Determine the [x, y] coordinate at the center of the cell enclosing the given text.  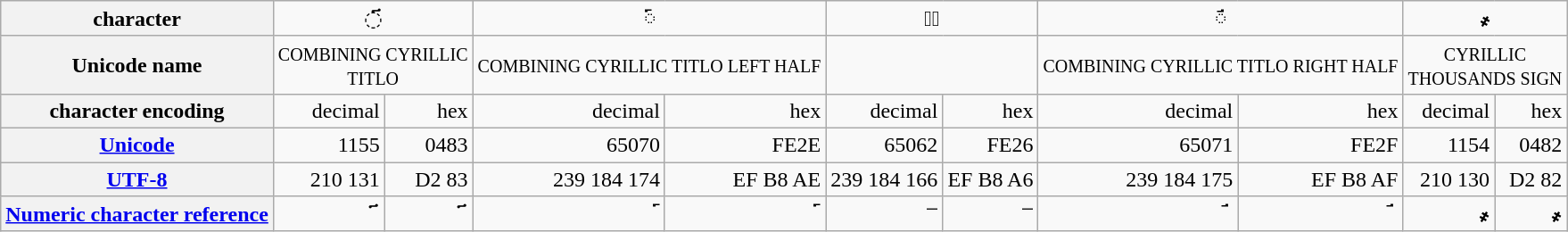
65071 [1138, 145]
210 131 [328, 179]
239 184 174 [569, 179]
COMBINING CYRILLIC TITLO LEFT HALF [649, 64]
CYRILLICTHOUSANDS SIGN [1485, 64]
FE26 [990, 145]
Unicode name [137, 64]
210 130 [1448, 179]
0482 [1531, 145]
EF B8 A6 [990, 179]
◌︦ [932, 19]
1154 [1448, 145]
65062 [885, 145]
D2 83 [428, 179]
EF B8 AF [1320, 179]
◌︮ [649, 19]
65070 [569, 145]
◌҃ [373, 19]
1155 [328, 145]
◌︯ [1220, 19]
character [137, 19]
UTF-8 [137, 179]
Unicode [137, 145]
D2 82 [1531, 179]
FE2F [1320, 145]
239 184 175 [1138, 179]
Numeric character reference [137, 214]
EF B8 AE [745, 179]
FE2E [745, 145]
COMBINING CYRILLIC TITLO RIGHT HALF [1220, 64]
character encoding [137, 111]
COMBINING CYRILLICTITLO [373, 64]
0483 [428, 145]
239 184 166 [885, 179]
